Pinpoint the cell where the given text exists, returning its [X, Y] midpoint coordinate. 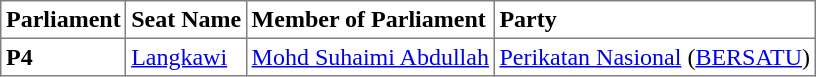
Perikatan Nasional (BERSATU) [654, 57]
Langkawi [186, 57]
Member of Parliament [370, 20]
Party [654, 20]
Parliament [64, 20]
P4 [64, 57]
Seat Name [186, 20]
Mohd Suhaimi Abdullah [370, 57]
